Search for the cell housing the specified text and yield its (X, Y) center coordinate. 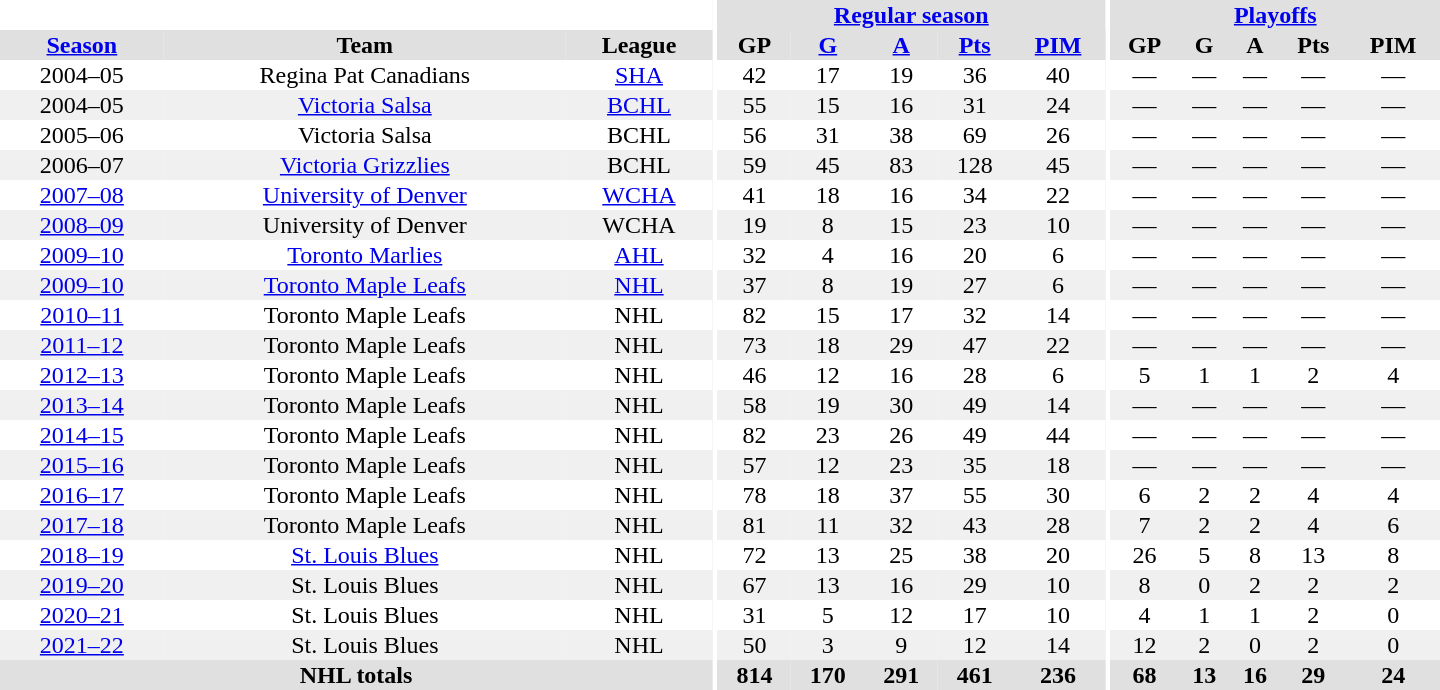
Season (82, 45)
11 (828, 525)
25 (902, 555)
2005–06 (82, 135)
78 (754, 495)
56 (754, 135)
AHL (639, 255)
2012–13 (82, 375)
42 (754, 75)
Victoria Grizzlies (365, 165)
Playoffs (1275, 15)
291 (902, 675)
128 (974, 165)
League (639, 45)
2016–17 (82, 495)
461 (974, 675)
2020–21 (82, 615)
83 (902, 165)
69 (974, 135)
2015–16 (82, 465)
47 (974, 345)
2006–07 (82, 165)
2011–12 (82, 345)
35 (974, 465)
46 (754, 375)
81 (754, 525)
3 (828, 645)
170 (828, 675)
2017–18 (82, 525)
2013–14 (82, 405)
72 (754, 555)
57 (754, 465)
43 (974, 525)
40 (1058, 75)
58 (754, 405)
44 (1058, 435)
68 (1144, 675)
36 (974, 75)
41 (754, 195)
Team (365, 45)
50 (754, 645)
Regular season (912, 15)
27 (974, 285)
2010–11 (82, 315)
2019–20 (82, 585)
9 (902, 645)
67 (754, 585)
SHA (639, 75)
2007–08 (82, 195)
236 (1058, 675)
7 (1144, 525)
2018–19 (82, 555)
34 (974, 195)
73 (754, 345)
2008–09 (82, 225)
814 (754, 675)
2021–22 (82, 645)
NHL totals (356, 675)
59 (754, 165)
Regina Pat Canadians (365, 75)
2014–15 (82, 435)
Toronto Marlies (365, 255)
